For the text-containing cell, return its midpoint in (x, y) coordinate format. 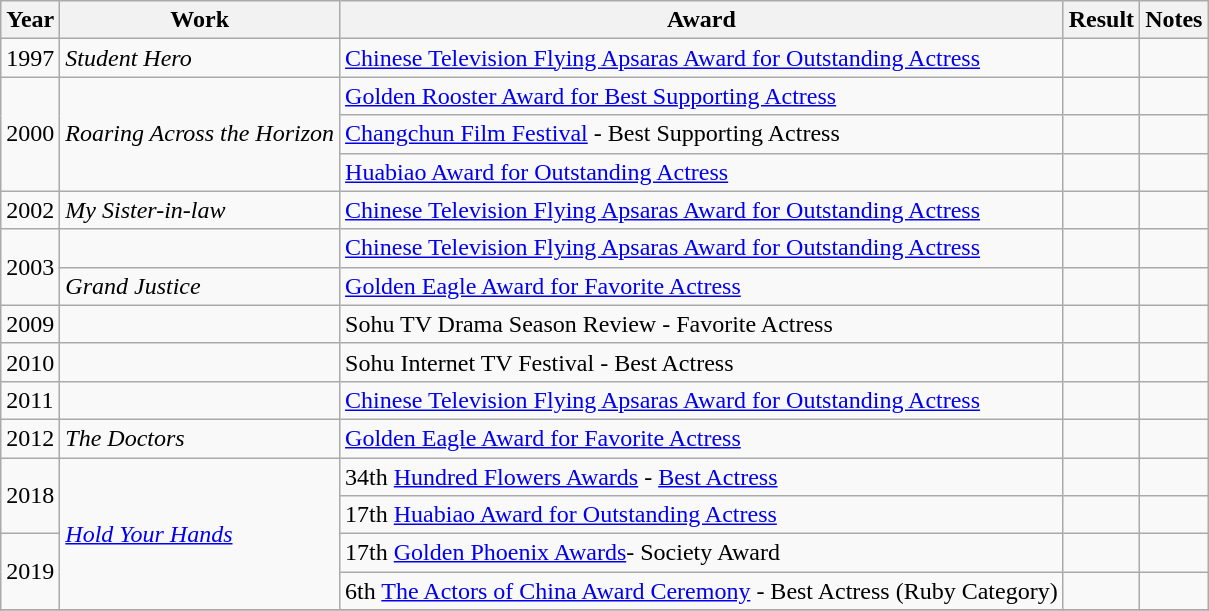
Year (30, 20)
1997 (30, 58)
34th Hundred Flowers Awards - Best Actress (702, 477)
2011 (30, 400)
Award (702, 20)
2002 (30, 210)
2010 (30, 362)
2000 (30, 134)
2019 (30, 572)
Golden Rooster Award for Best Supporting Actress (702, 96)
Notes (1174, 20)
Sohu Internet TV Festival - Best Actress (702, 362)
Student Hero (200, 58)
2018 (30, 496)
Hold Your Hands (200, 534)
Huabiao Award for Outstanding Actress (702, 172)
Roaring Across the Horizon (200, 134)
Work (200, 20)
My Sister-in-law (200, 210)
Result (1101, 20)
The Doctors (200, 438)
17th Huabiao Award for Outstanding Actress (702, 515)
2003 (30, 267)
Sohu TV Drama Season Review - Favorite Actress (702, 324)
2012 (30, 438)
17th Golden Phoenix Awards- Society Award (702, 553)
2009 (30, 324)
6th The Actors of China Award Ceremony - Best Actress (Ruby Category) (702, 591)
Changchun Film Festival - Best Supporting Actress (702, 134)
Grand Justice (200, 286)
